Search for the cell housing the specified text and yield its (x, y) center coordinate. 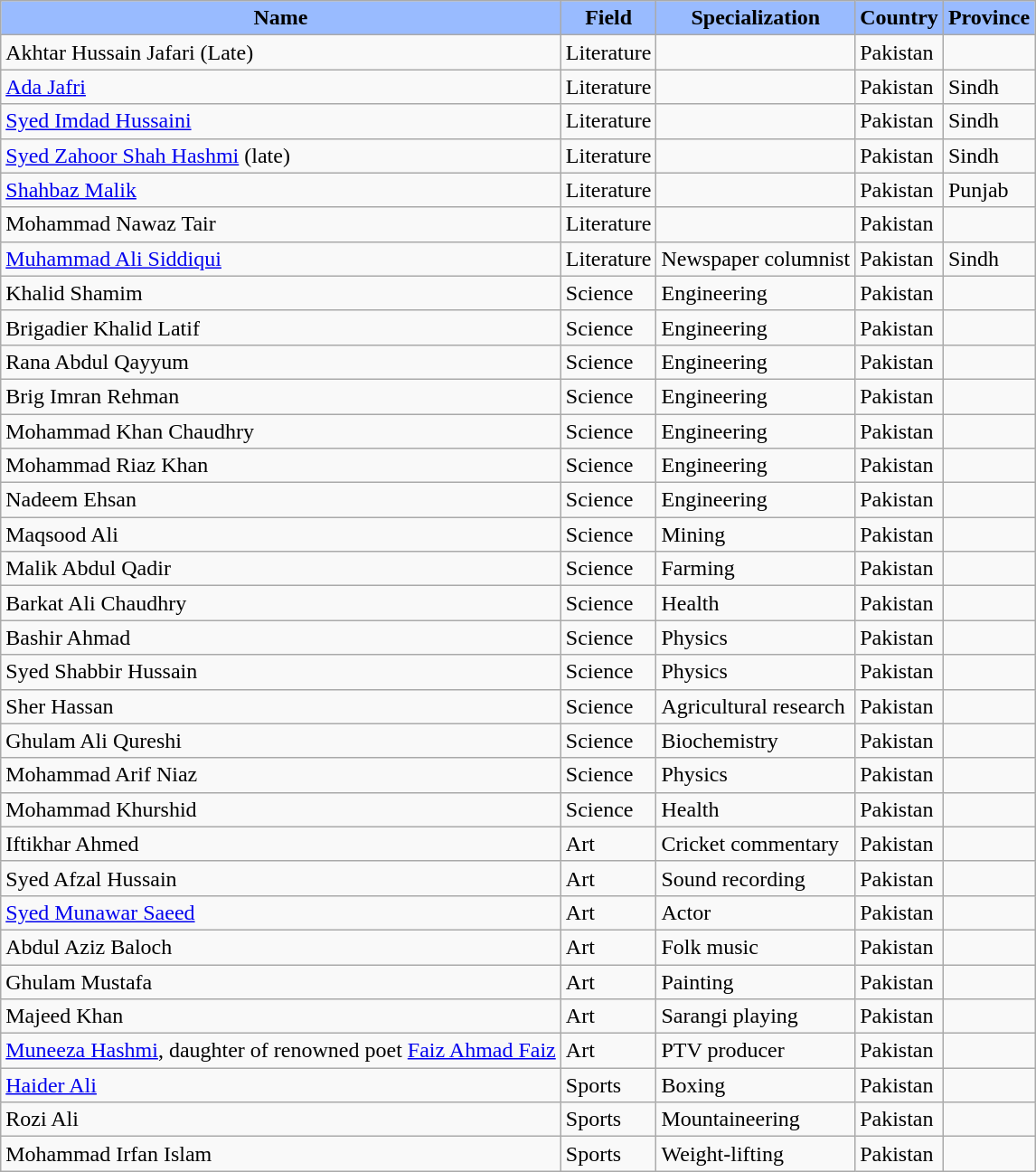
Sarangi playing (756, 1016)
PTV producer (756, 1051)
Syed Munawar Saeed (281, 912)
Mountaineering (756, 1120)
Mohammad Riaz Khan (281, 466)
Province (989, 18)
Bashir Ahmad (281, 638)
Rozi Ali (281, 1120)
Mining (756, 534)
Mohammad Irfan Islam (281, 1154)
Malik Abdul Qadir (281, 569)
Sound recording (756, 878)
Mohammad Nawaz Tair (281, 224)
Boxing (756, 1085)
Actor (756, 912)
Painting (756, 981)
Field (608, 18)
Shahbaz Malik (281, 190)
Brigadier Khalid Latif (281, 327)
Akhtar Hussain Jafari (Late) (281, 52)
Syed Imdad Hussaini (281, 121)
Punjab (989, 190)
Sher Hassan (281, 706)
Farming (756, 569)
Iftikhar Ahmed (281, 844)
Country (899, 18)
Nadeem Ehsan (281, 500)
Cricket commentary (756, 844)
Khalid Shamim (281, 293)
Agricultural research (756, 706)
Haider Ali (281, 1085)
Ghulam Ali Qureshi (281, 741)
Muneeza Hashmi, daughter of renowned poet Faiz Ahmad Faiz (281, 1051)
Specialization (756, 18)
Syed Zahoor Shah Hashmi (late) (281, 156)
Mohammad Khan Chaudhry (281, 431)
Brig Imran Rehman (281, 396)
Rana Abdul Qayyum (281, 362)
Abdul Aziz Baloch (281, 947)
Mohammad Arif Niaz (281, 775)
Maqsood Ali (281, 534)
Biochemistry (756, 741)
Barkat Ali Chaudhry (281, 603)
Folk music (756, 947)
Newspaper columnist (756, 259)
Syed Afzal Hussain (281, 878)
Name (281, 18)
Ada Jafri (281, 87)
Weight-lifting (756, 1154)
Mohammad Khurshid (281, 809)
Majeed Khan (281, 1016)
Syed Shabbir Hussain (281, 672)
Muhammad Ali Siddiqui (281, 259)
Ghulam Mustafa (281, 981)
